Detect which cell encompasses the target text, then output its (X, Y) center coordinate. 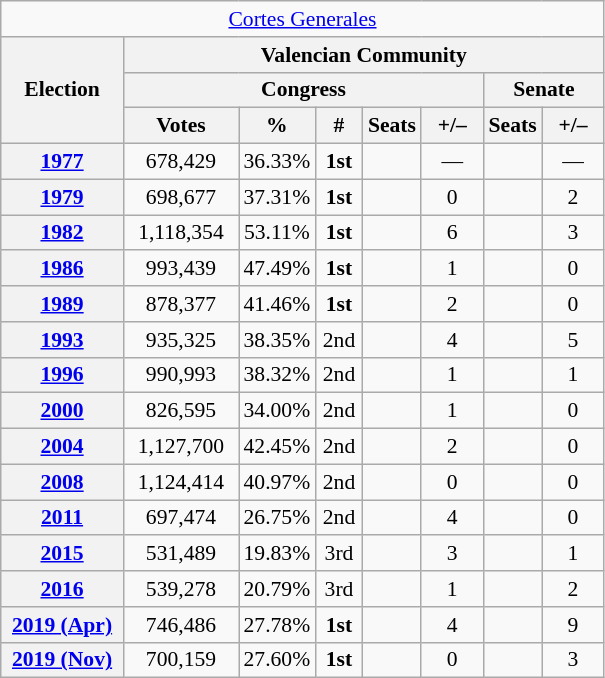
27.60% (276, 660)
698,677 (180, 197)
1993 (62, 340)
826,595 (180, 411)
Valencian Community (364, 55)
42.45% (276, 447)
2019 (Apr) (62, 625)
Election (62, 90)
Congress (303, 90)
878,377 (180, 304)
38.35% (276, 340)
53.11% (276, 233)
34.00% (276, 411)
990,993 (180, 375)
37.31% (276, 197)
935,325 (180, 340)
531,489 (180, 554)
20.79% (276, 589)
993,439 (180, 269)
2000 (62, 411)
700,159 (180, 660)
Cortes Generales (303, 19)
5 (574, 340)
2008 (62, 482)
1989 (62, 304)
1979 (62, 197)
2015 (62, 554)
27.78% (276, 625)
539,278 (180, 589)
40.97% (276, 482)
1977 (62, 162)
Senate (544, 90)
# (339, 126)
1996 (62, 375)
746,486 (180, 625)
Votes (180, 126)
697,474 (180, 518)
% (276, 126)
9 (574, 625)
1982 (62, 233)
41.46% (276, 304)
1,118,354 (180, 233)
1,124,414 (180, 482)
2016 (62, 589)
678,429 (180, 162)
19.83% (276, 554)
26.75% (276, 518)
1986 (62, 269)
36.33% (276, 162)
6 (452, 233)
38.32% (276, 375)
1,127,700 (180, 447)
2004 (62, 447)
2019 (Nov) (62, 660)
47.49% (276, 269)
2011 (62, 518)
